Identify which cell holds the provided text, then report its [x, y] central coordinate. 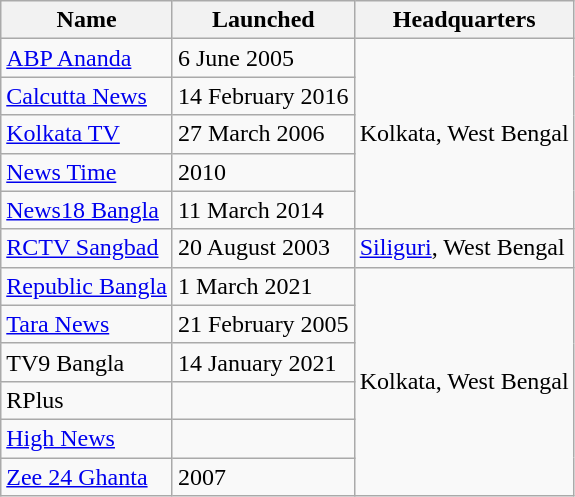
20 August 2003 [263, 248]
High News [87, 438]
11 March 2014 [263, 210]
RPlus [87, 400]
Zee 24 Ghanta [87, 477]
27 March 2006 [263, 134]
Siliguri, West Bengal [464, 248]
News18 Bangla [87, 210]
2010 [263, 172]
RCTV Sangbad [87, 248]
14 February 2016 [263, 96]
21 February 2005 [263, 324]
TV9 Bangla [87, 362]
ABP Ananda [87, 58]
1 March 2021 [263, 286]
6 June 2005 [263, 58]
2007 [263, 477]
Headquarters [464, 20]
News Time [87, 172]
Kolkata TV [87, 134]
Calcutta News [87, 96]
Tara News [87, 324]
Launched [263, 20]
Name [87, 20]
14 January 2021 [263, 362]
Republic Bangla [87, 286]
